Identify which cell holds the provided text, then report its [x, y] central coordinate. 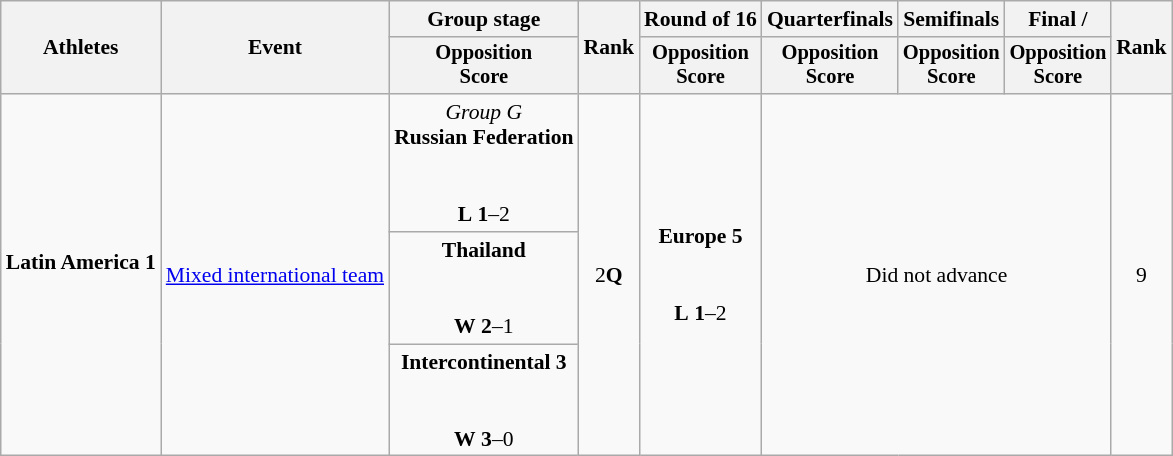
Round of 16 [700, 19]
Latin America 1 [81, 275]
Mixed international team [275, 275]
2Q [610, 275]
Event [275, 48]
Europe 5 L 1–2 [700, 275]
Athletes [81, 48]
Group stage [484, 19]
9 [1142, 275]
Quarterfinals [830, 19]
Final / [1058, 19]
Group GRussian Federation L 1–2 [484, 163]
Intercontinental 3 W 3–0 [484, 400]
Did not advance [936, 275]
Semifinals [952, 19]
Thailand W 2–1 [484, 288]
